Capture the cell that displays the provided text and extract its [X, Y] central coordinate. 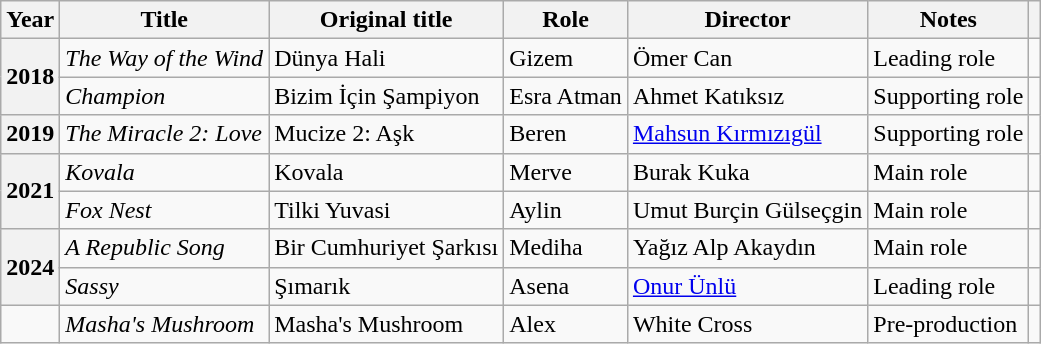
The Way of the Wind [164, 58]
Merve [566, 172]
Beren [566, 134]
The Miracle 2: Love [164, 134]
Ömer Can [747, 58]
Umut Burçin Gülseçgin [747, 210]
Alex [566, 324]
Original title [386, 20]
Bizim İçin Şampiyon [386, 96]
Tilki Yuvasi [386, 210]
2024 [30, 267]
Onur Ünlü [747, 286]
Mucize 2: Aşk [386, 134]
Pre-production [948, 324]
Notes [948, 20]
Burak Kuka [747, 172]
Aylin [566, 210]
Ahmet Katıksız [747, 96]
A Republic Song [164, 248]
2021 [30, 191]
White Cross [747, 324]
Asena [566, 286]
Dünya Hali [386, 58]
Champion [164, 96]
Gizem [566, 58]
Mahsun Kırmızıgül [747, 134]
Fox Nest [164, 210]
Mediha [566, 248]
Title [164, 20]
Esra Atman [566, 96]
Year [30, 20]
Yağız Alp Akaydın [747, 248]
Director [747, 20]
Şımarık [386, 286]
Bir Cumhuriyet Şarkısı [386, 248]
Sassy [164, 286]
2019 [30, 134]
2018 [30, 77]
Role [566, 20]
